Provide the (X, Y) coordinate of the cell's center where the given text is located.  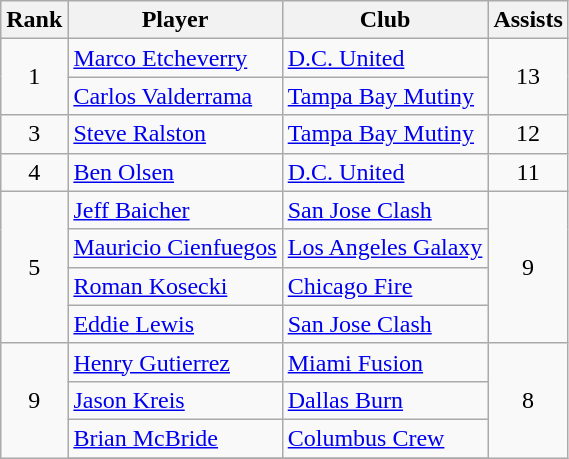
Mauricio Cienfuegos (175, 248)
Chicago Fire (385, 286)
Steve Ralston (175, 134)
Club (385, 20)
8 (528, 400)
Player (175, 20)
Carlos Valderrama (175, 96)
Jason Kreis (175, 400)
Brian McBride (175, 438)
Roman Kosecki (175, 286)
11 (528, 172)
Henry Gutierrez (175, 362)
Assists (528, 20)
Columbus Crew (385, 438)
13 (528, 77)
3 (34, 134)
Los Angeles Galaxy (385, 248)
Jeff Baicher (175, 210)
Eddie Lewis (175, 324)
Marco Etcheverry (175, 58)
1 (34, 77)
4 (34, 172)
Dallas Burn (385, 400)
Rank (34, 20)
5 (34, 267)
Ben Olsen (175, 172)
Miami Fusion (385, 362)
12 (528, 134)
